Pinpoint the cell where the given text exists, returning its [X, Y] midpoint coordinate. 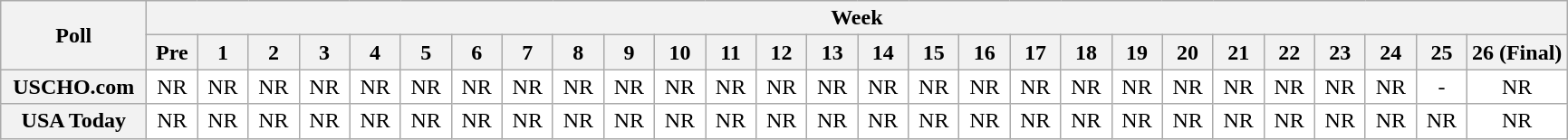
6 [476, 52]
- [1441, 87]
24 [1390, 52]
15 [934, 52]
21 [1238, 52]
7 [527, 52]
22 [1289, 52]
Poll [74, 35]
26 (Final) [1516, 52]
5 [426, 52]
4 [375, 52]
14 [883, 52]
2 [274, 52]
9 [629, 52]
10 [679, 52]
12 [782, 52]
16 [985, 52]
USA Today [74, 121]
25 [1441, 52]
23 [1340, 52]
11 [730, 52]
20 [1188, 52]
13 [832, 52]
17 [1035, 52]
USCHO.com [74, 87]
18 [1086, 52]
Pre [172, 52]
3 [324, 52]
Week [857, 18]
1 [223, 52]
19 [1137, 52]
8 [578, 52]
